For the text-containing cell, return its midpoint in [x, y] coordinate format. 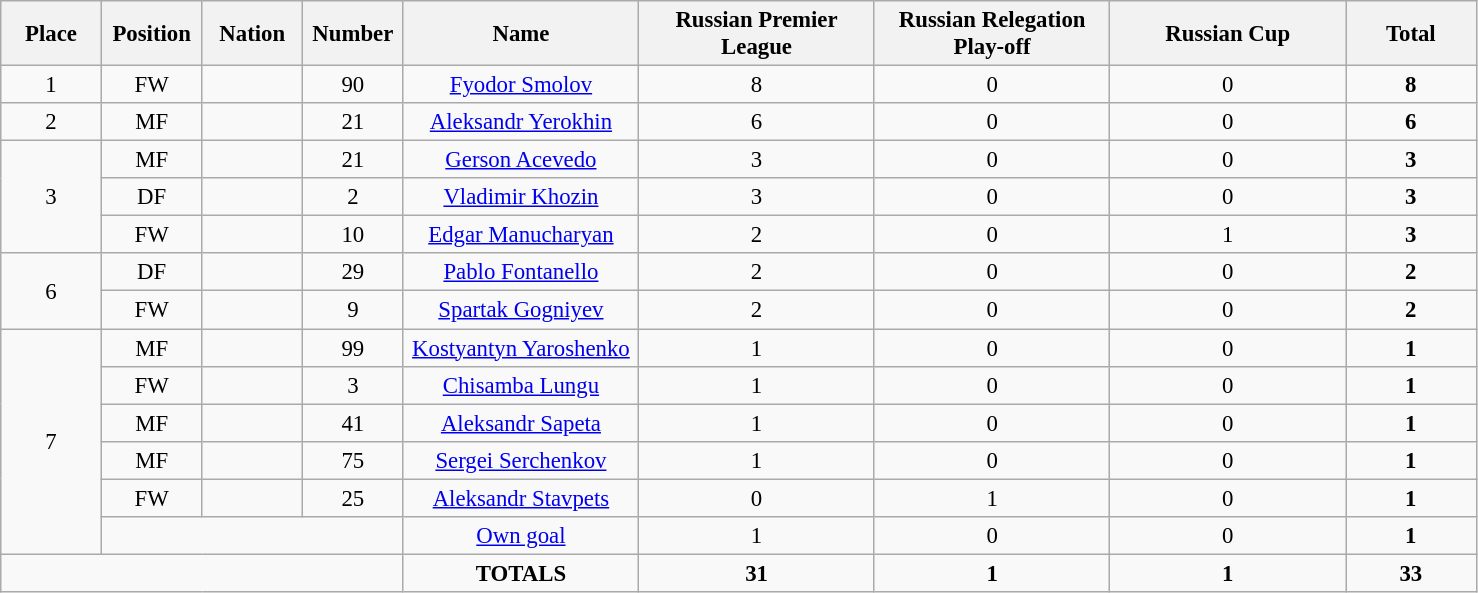
Aleksandr Stavpets [521, 498]
Spartak Gogniyev [521, 310]
33 [1412, 573]
90 [354, 85]
Nation [252, 34]
Own goal [521, 536]
TOTALS [521, 573]
99 [354, 348]
Total [1412, 34]
Place [52, 34]
41 [354, 423]
Chisamba Lungu [521, 385]
75 [354, 460]
9 [354, 310]
Name [521, 34]
Edgar Manucharyan [521, 235]
Russian Cup [1228, 34]
31 [757, 573]
Russian Relegation Play-off [992, 34]
Gerson Acevedo [521, 160]
Number [354, 34]
7 [52, 442]
10 [354, 235]
Aleksandr Yerokhin [521, 122]
Aleksandr Sapeta [521, 423]
Fyodor Smolov [521, 85]
29 [354, 273]
Position [152, 34]
Sergei Serchenkov [521, 460]
25 [354, 498]
Kostyantyn Yaroshenko [521, 348]
Russian Premier League [757, 34]
Pablo Fontanello [521, 273]
Vladimir Khozin [521, 197]
